For the text-containing cell, return its midpoint in (x, y) coordinate format. 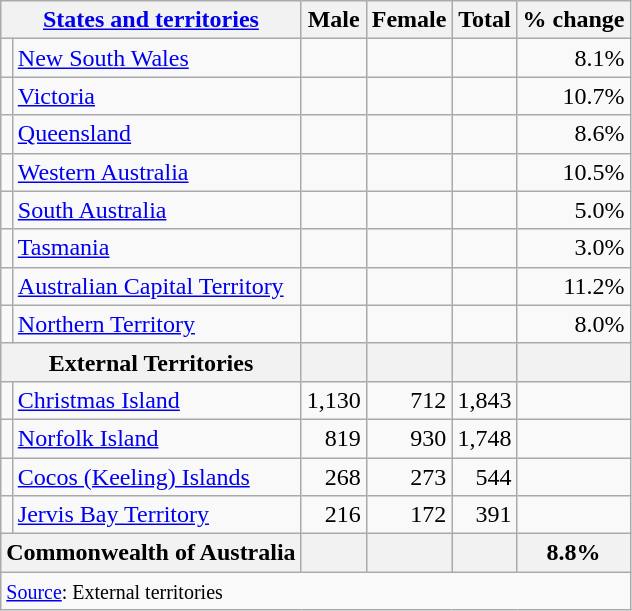
External Territories (151, 362)
Christmas Island (156, 400)
11.2% (574, 286)
391 (484, 515)
Male (334, 20)
216 (334, 515)
819 (334, 438)
Queensland (156, 134)
8.0% (574, 324)
8.8% (574, 553)
Source: External territories (316, 591)
Western Australia (156, 172)
8.6% (574, 134)
Jervis Bay Territory (156, 515)
% change (574, 20)
1,130 (334, 400)
New South Wales (156, 58)
Norfolk Island (156, 438)
1,748 (484, 438)
States and territories (151, 20)
Total (484, 20)
1,843 (484, 400)
10.5% (574, 172)
Commonwealth of Australia (151, 553)
Victoria (156, 96)
172 (409, 515)
Northern Territory (156, 324)
8.1% (574, 58)
3.0% (574, 248)
268 (334, 477)
South Australia (156, 210)
Cocos (Keeling) Islands (156, 477)
5.0% (574, 210)
712 (409, 400)
930 (409, 438)
273 (409, 477)
Australian Capital Territory (156, 286)
10.7% (574, 96)
544 (484, 477)
Female (409, 20)
Tasmania (156, 248)
